Determine the [x, y] coordinate at the center of the cell enclosing the given text.  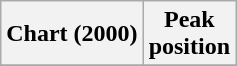
Chart (2000) [72, 34]
Peakposition [189, 34]
